Search for the cell housing the specified text and yield its [x, y] center coordinate. 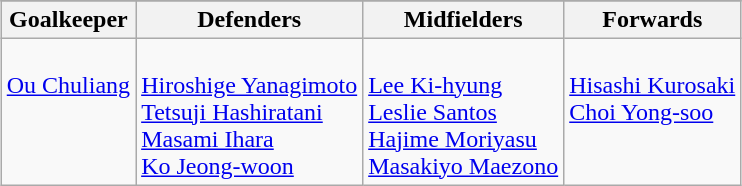
Defenders [250, 20]
Hisashi Kurosaki Choi Yong-soo [652, 112]
Goalkeeper [68, 20]
Forwards [652, 20]
Midfielders [464, 20]
Lee Ki-hyung Leslie Santos Hajime Moriyasu Masakiyo Maezono [464, 112]
Ou Chuliang [68, 112]
Hiroshige Yanagimoto Tetsuji Hashiratani Masami Ihara Ko Jeong-woon [250, 112]
